Provide the (X, Y) coordinate of the cell's center where the given text is located.  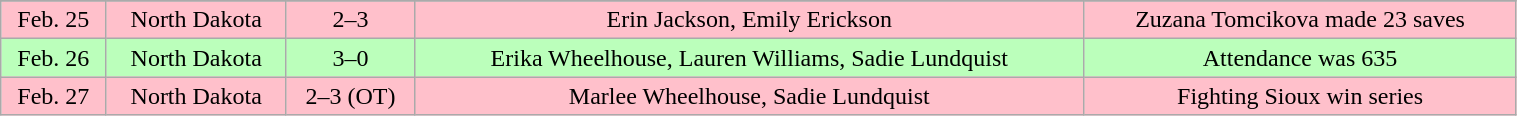
Attendance was 635 (1300, 58)
3–0 (350, 58)
Erika Wheelhouse, Lauren Williams, Sadie Lundquist (749, 58)
Feb. 27 (54, 96)
Marlee Wheelhouse, Sadie Lundquist (749, 96)
Fighting Sioux win series (1300, 96)
Feb. 26 (54, 58)
2–3 (350, 20)
2–3 (OT) (350, 96)
Zuzana Tomcikova made 23 saves (1300, 20)
Feb. 25 (54, 20)
Erin Jackson, Emily Erickson (749, 20)
